Locate the cell with the specified text and output its (X, Y) center coordinate. 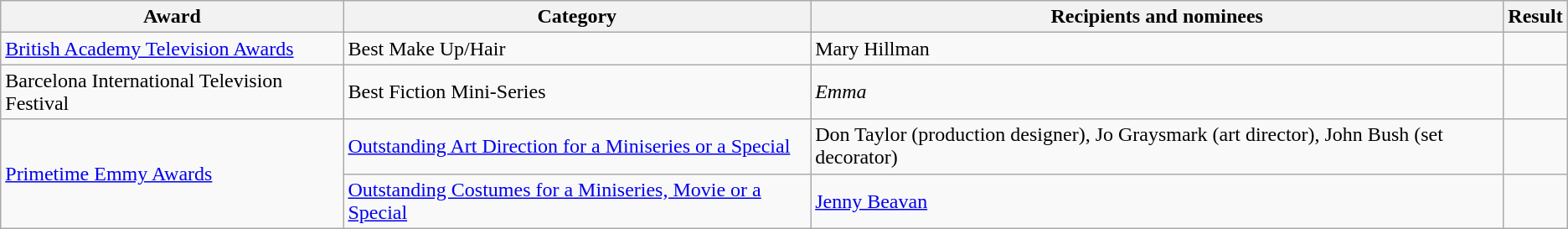
Best Fiction Mini-Series (577, 92)
Best Make Up/Hair (577, 49)
Primetime Emmy Awards (173, 174)
Don Taylor (production designer), Jo Graysmark (art director), John Bush (set decorator) (1158, 146)
Emma (1158, 92)
Recipients and nominees (1158, 17)
Award (173, 17)
Outstanding Costumes for a Miniseries, Movie or a Special (577, 201)
Barcelona International Television Festival (173, 92)
Jenny Beavan (1158, 201)
Outstanding Art Direction for a Miniseries or a Special (577, 146)
Result (1535, 17)
Category (577, 17)
British Academy Television Awards (173, 49)
Mary Hillman (1158, 49)
